Locate the cell with the specified text and output its [x, y] center coordinate. 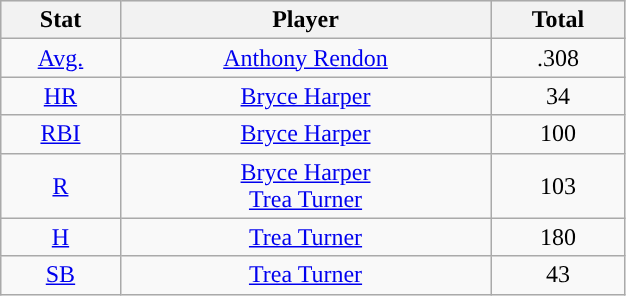
180 [558, 237]
R [60, 186]
.308 [558, 58]
103 [558, 186]
Avg. [60, 58]
43 [558, 275]
Bryce HarperTrea Turner [306, 186]
100 [558, 134]
HR [60, 96]
Player [306, 20]
Total [558, 20]
H [60, 237]
34 [558, 96]
Anthony Rendon [306, 58]
RBI [60, 134]
SB [60, 275]
Stat [60, 20]
